Search for the cell housing the specified text and yield its (x, y) center coordinate. 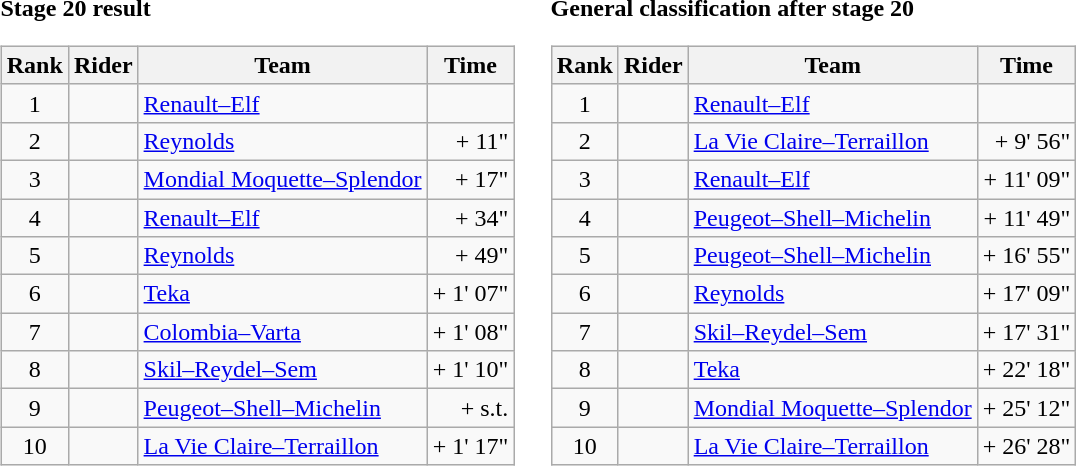
+ 1' 17" (470, 446)
+ 34" (470, 217)
+ 11' 09" (1026, 179)
+ 17' 09" (1026, 294)
+ 17" (470, 179)
+ 25' 12" (1026, 408)
+ s.t. (470, 408)
+ 17' 31" (1026, 332)
+ 1' 08" (470, 332)
+ 22' 18" (1026, 370)
Colombia–Varta (282, 332)
+ 9' 56" (1026, 141)
+ 1' 07" (470, 294)
+ 26' 28" (1026, 446)
+ 16' 55" (1026, 256)
+ 11" (470, 141)
+ 11' 49" (1026, 217)
+ 1' 10" (470, 370)
+ 49" (470, 256)
